Scan for the cell matching the given text and deliver its (x, y) coordinate at center. 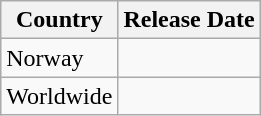
Norway (60, 58)
Worldwide (60, 96)
Country (60, 20)
Release Date (189, 20)
